Extract the (x, y) coordinate from the center of the cell holding the provided text.  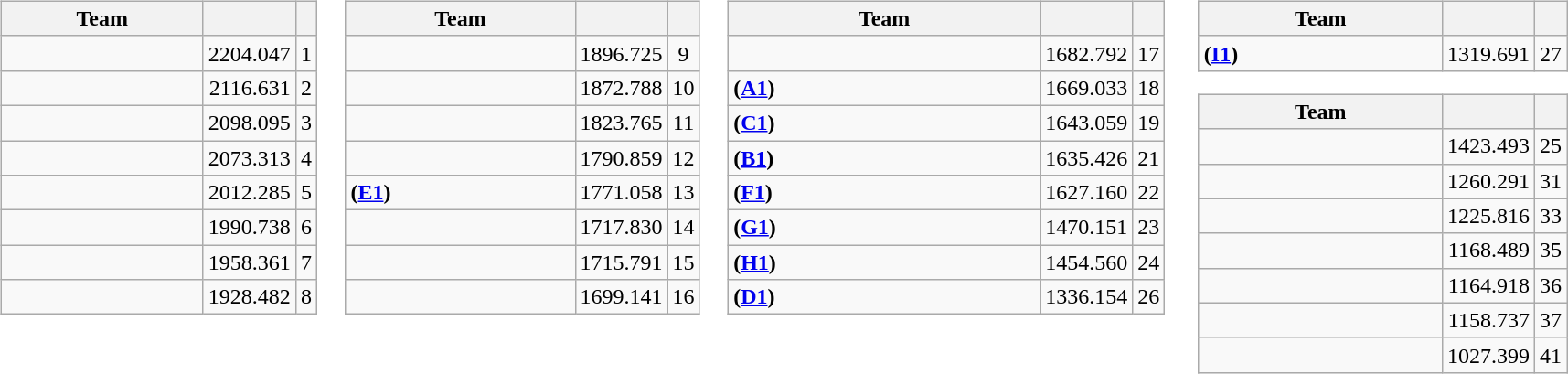
27 (1551, 53)
1454.560 (1086, 262)
8 (305, 297)
7 (305, 262)
1260.291 (1488, 181)
2098.095 (249, 123)
22 (1148, 193)
1990.738 (249, 228)
10 (684, 88)
2012.285 (249, 193)
(E1) (461, 193)
1027.399 (1488, 355)
5 (305, 193)
13 (684, 193)
3 (305, 123)
1896.725 (622, 53)
1336.154 (1086, 297)
6 (305, 228)
1872.788 (622, 88)
1717.830 (622, 228)
1682.792 (1086, 53)
31 (1551, 181)
1771.058 (622, 193)
2204.047 (249, 53)
2 (305, 88)
1 (305, 53)
25 (1551, 146)
1958.361 (249, 262)
36 (1551, 285)
17 (1148, 53)
33 (1551, 216)
1225.816 (1488, 216)
18 (1148, 88)
1319.691 (1488, 53)
(G1) (885, 228)
1168.489 (1488, 251)
15 (684, 262)
19 (1148, 123)
1158.737 (1488, 320)
(A1) (885, 88)
1823.765 (622, 123)
(C1) (885, 123)
1699.141 (622, 297)
24 (1148, 262)
(F1) (885, 193)
(B1) (885, 158)
23 (1148, 228)
1669.033 (1086, 88)
1928.482 (249, 297)
1164.918 (1488, 285)
35 (1551, 251)
(D1) (885, 297)
26 (1148, 297)
1643.059 (1086, 123)
37 (1551, 320)
1423.493 (1488, 146)
11 (684, 123)
(H1) (885, 262)
2073.313 (249, 158)
14 (684, 228)
1790.859 (622, 158)
16 (684, 297)
1635.426 (1086, 158)
41 (1551, 355)
1627.160 (1086, 193)
9 (684, 53)
1715.791 (622, 262)
21 (1148, 158)
4 (305, 158)
1470.151 (1086, 228)
(I1) (1320, 53)
2116.631 (249, 88)
12 (684, 158)
